Capture the cell that displays the provided text and extract its (X, Y) central coordinate. 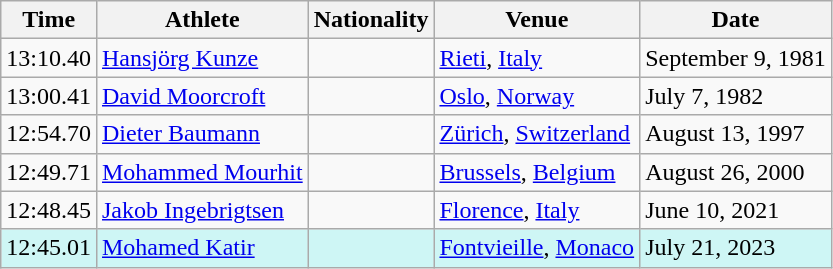
12:45.01 (49, 248)
Florence, Italy (537, 210)
July 7, 1982 (736, 96)
August 26, 2000 (736, 172)
Dieter Baumann (202, 134)
Time (49, 20)
12:49.71 (49, 172)
Brussels, Belgium (537, 172)
September 9, 1981 (736, 58)
Venue (537, 20)
Zürich, Switzerland (537, 134)
12:48.45 (49, 210)
Hansjörg Kunze (202, 58)
13:00.41 (49, 96)
June 10, 2021 (736, 210)
Rieti, Italy (537, 58)
Oslo, Norway (537, 96)
Mohammed Mourhit (202, 172)
Mohamed Katir (202, 248)
Nationality (371, 20)
13:10.40 (49, 58)
Date (736, 20)
Jakob Ingebrigtsen (202, 210)
August 13, 1997 (736, 134)
12:54.70 (49, 134)
July 21, 2023 (736, 248)
Athlete (202, 20)
David Moorcroft (202, 96)
Fontvieille, Monaco (537, 248)
